Return the (X, Y) coordinate for the center point of the cell that contains the specified text.  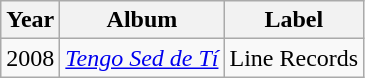
2008 (30, 58)
Year (30, 20)
Album (142, 20)
Line Records (294, 58)
Label (294, 20)
Tengo Sed de Tí (142, 58)
